For the text-containing cell, return its midpoint in [x, y] coordinate format. 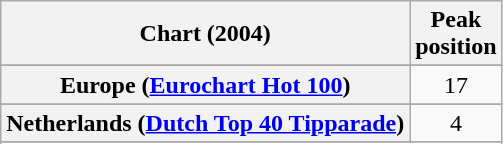
Peakposition [456, 34]
Europe (Eurochart Hot 100) [206, 85]
Chart (2004) [206, 34]
Netherlands (Dutch Top 40 Tipparade) [206, 123]
17 [456, 85]
4 [456, 123]
